Provide the [x, y] coordinate of the cell's center where the given text is located.  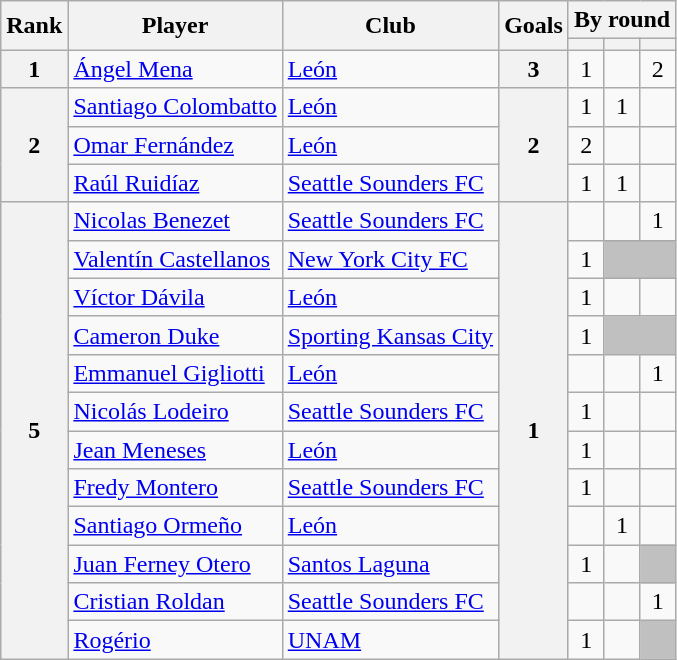
UNAM [390, 640]
Sporting Kansas City [390, 335]
Santiago Ormeño [175, 526]
5 [34, 430]
Player [175, 26]
Santiago Colombatto [175, 107]
Cameron Duke [175, 335]
Rogério [175, 640]
Emmanuel Gigliotti [175, 373]
Valentín Castellanos [175, 259]
New York City FC [390, 259]
By round [622, 20]
Club [390, 26]
Víctor Dávila [175, 297]
3 [534, 69]
Rank [34, 26]
Juan Ferney Otero [175, 564]
Santos Laguna [390, 564]
Ángel Mena [175, 69]
Raúl Ruidíaz [175, 183]
Fredy Montero [175, 488]
Goals [534, 26]
Cristian Roldan [175, 602]
Omar Fernández [175, 145]
Jean Meneses [175, 449]
Nicolas Benezet [175, 221]
Nicolás Lodeiro [175, 411]
